Determine the (X, Y) coordinate at the center of the cell enclosing the given text.  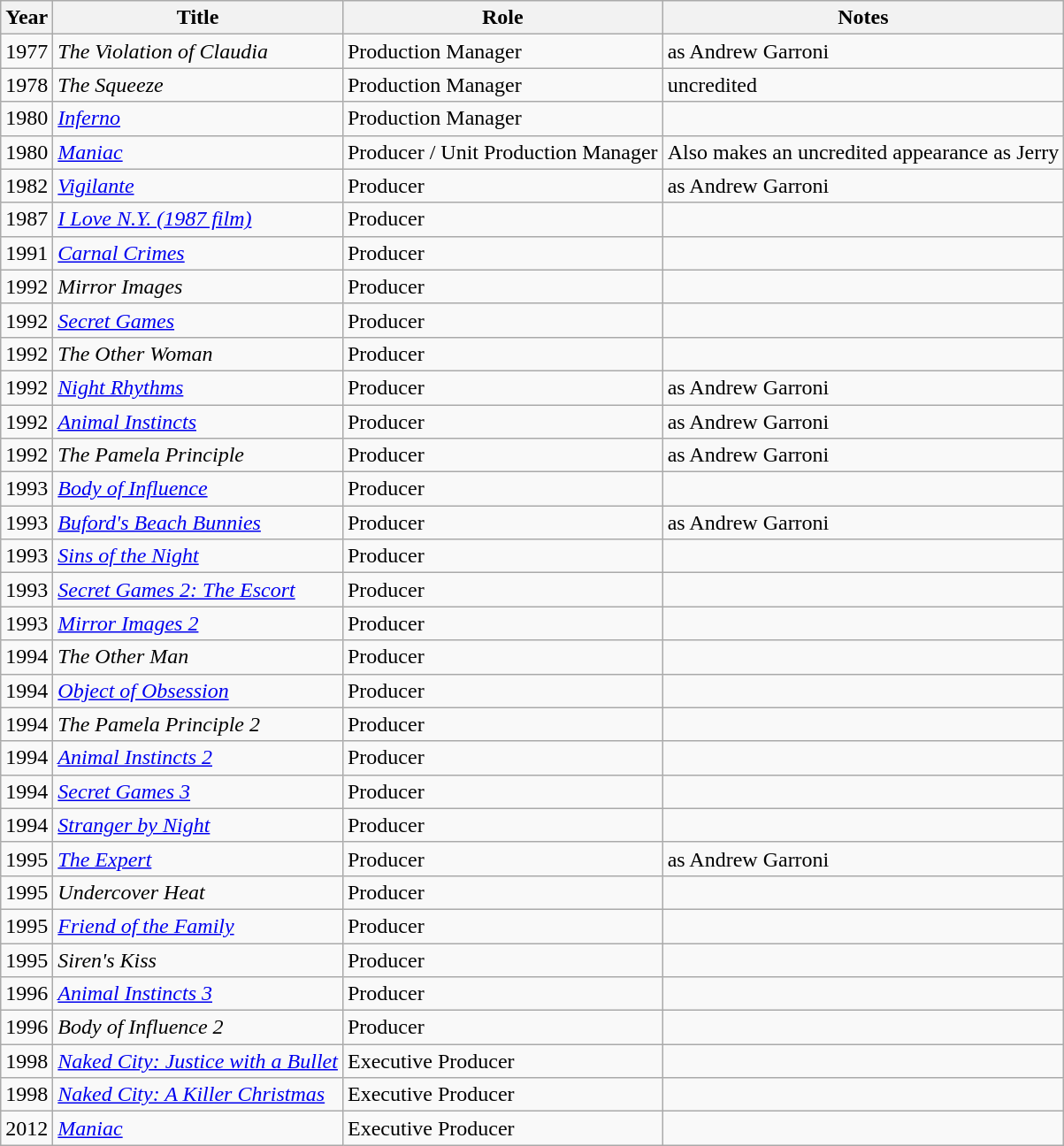
The Pamela Principle (198, 455)
Naked City: Justice with a Bullet (198, 1061)
Sins of the Night (198, 556)
Vigilante (198, 186)
Carnal Crimes (198, 253)
Mirror Images (198, 286)
The Other Man (198, 657)
Secret Games 2: The Escort (198, 590)
Role (502, 18)
The Violation of Claudia (198, 51)
Night Rhythms (198, 387)
Stranger by Night (198, 825)
Title (198, 18)
The Squeeze (198, 85)
uncredited (863, 85)
2012 (27, 1128)
1987 (27, 219)
Body of Influence 2 (198, 1028)
1982 (27, 186)
Body of Influence (198, 489)
Secret Games 3 (198, 791)
Undercover Heat (198, 892)
Notes (863, 18)
Also makes an uncredited appearance as Jerry (863, 152)
Secret Games (198, 320)
Animal Instincts 2 (198, 758)
Siren's Kiss (198, 959)
Year (27, 18)
1977 (27, 51)
Buford's Beach Bunnies (198, 523)
1991 (27, 253)
I Love N.Y. (1987 film) (198, 219)
Animal Instincts (198, 422)
1978 (27, 85)
Naked City: A Killer Christmas (198, 1095)
Producer / Unit Production Manager (502, 152)
The Expert (198, 859)
The Other Woman (198, 354)
Object of Obsession (198, 691)
Mirror Images 2 (198, 623)
Inferno (198, 118)
Friend of the Family (198, 926)
The Pamela Principle 2 (198, 724)
Animal Instincts 3 (198, 994)
